Detect which cell encompasses the target text, then output its [X, Y] center coordinate. 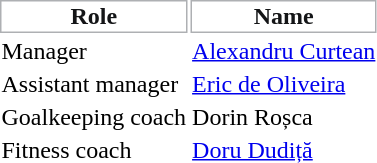
Name [284, 16]
Role [94, 16]
Assistant manager [94, 84]
Goalkeeping coach [94, 117]
Manager [94, 51]
Alexandru Curtean [284, 51]
Dorin Roșca [284, 117]
Eric de Oliveira [284, 84]
